Return (X, Y) of the center of cell containing provided text 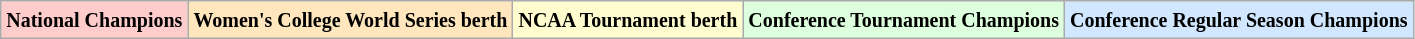
Women's College World Series berth (350, 20)
National Champions (94, 20)
Conference Tournament Champions (904, 20)
Conference Regular Season Champions (1240, 20)
NCAA Tournament berth (628, 20)
